Identify which cell holds the provided text, then report its [x, y] central coordinate. 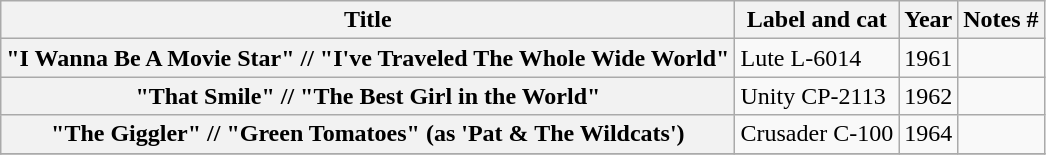
Title [368, 20]
Notes # [1001, 20]
Lute L-6014 [817, 58]
1962 [928, 96]
"I Wanna Be A Movie Star" // "I've Traveled The Whole Wide World" [368, 58]
1964 [928, 134]
Label and cat [817, 20]
"The Giggler" // "Green Tomatoes" (as 'Pat & The Wildcats') [368, 134]
"That Smile" // "The Best Girl in the World" [368, 96]
Year [928, 20]
1961 [928, 58]
Crusader C-100 [817, 134]
Unity CP-2113 [817, 96]
